For the text-containing cell, return its midpoint in [X, Y] coordinate format. 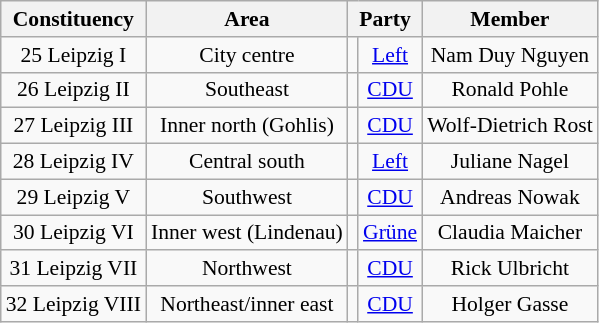
Ronald Pohle [510, 90]
Central south [247, 162]
28 Leipzig IV [74, 162]
Claudia Maicher [510, 233]
30 Leipzig VI [74, 233]
Northeast/inner east [247, 304]
Grüne [390, 233]
Southeast [247, 90]
Inner north (Gohlis) [247, 126]
27 Leipzig III [74, 126]
Nam Duy Nguyen [510, 55]
Andreas Nowak [510, 197]
Wolf-Dietrich Rost [510, 126]
Southwest [247, 197]
City centre [247, 55]
29 Leipzig V [74, 197]
31 Leipzig VII [74, 269]
Inner west (Lindenau) [247, 233]
Constituency [74, 19]
Northwest [247, 269]
Member [510, 19]
26 Leipzig II [74, 90]
Holger Gasse [510, 304]
Rick Ulbricht [510, 269]
Area [247, 19]
32 Leipzig VIII [74, 304]
25 Leipzig I [74, 55]
Party [385, 19]
Juliane Nagel [510, 162]
